Detect which cell encompasses the target text, then output its [X, Y] center coordinate. 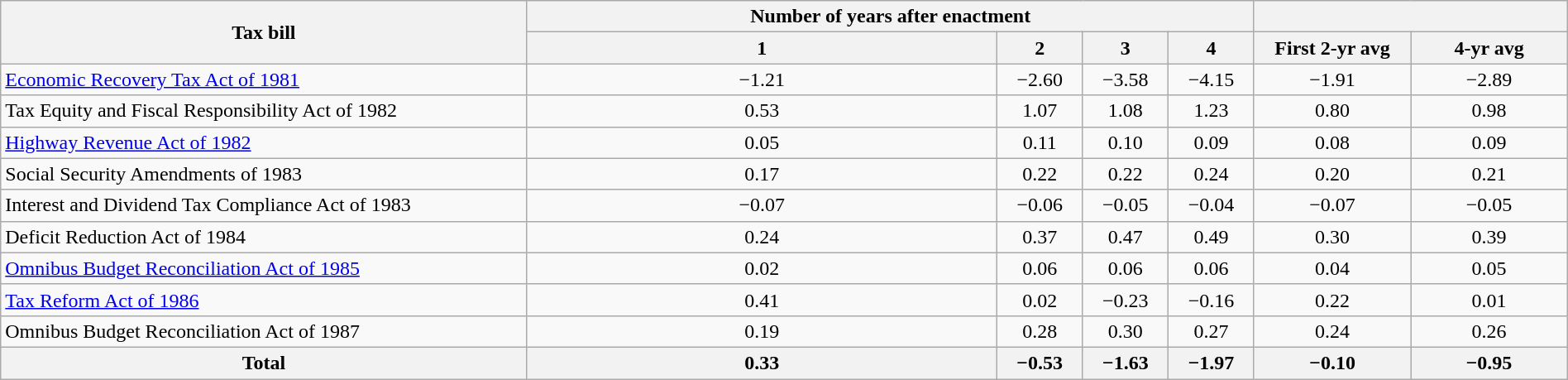
0.98 [1489, 111]
Social Security Amendments of 1983 [264, 174]
−2.60 [1040, 79]
0.53 [762, 111]
0.80 [1331, 111]
−1.91 [1331, 79]
−1.63 [1126, 363]
0.19 [762, 331]
−0.23 [1126, 300]
1 [762, 48]
0.01 [1489, 300]
−1.97 [1212, 363]
−0.53 [1040, 363]
0.33 [762, 363]
1.23 [1212, 111]
0.28 [1040, 331]
2 [1040, 48]
0.17 [762, 174]
Deficit Reduction Act of 1984 [264, 237]
Tax Reform Act of 1986 [264, 300]
Tax bill [264, 32]
0.21 [1489, 174]
0.20 [1331, 174]
0.11 [1040, 142]
−4.15 [1212, 79]
3 [1126, 48]
−1.21 [762, 79]
−0.06 [1040, 205]
−0.16 [1212, 300]
0.10 [1126, 142]
Total [264, 363]
0.08 [1331, 142]
−0.10 [1331, 363]
−3.58 [1126, 79]
0.37 [1040, 237]
0.26 [1489, 331]
−0.95 [1489, 363]
Number of years after enactment [890, 17]
First 2-yr avg [1331, 48]
Omnibus Budget Reconciliation Act of 1985 [264, 268]
Tax Equity and Fiscal Responsibility Act of 1982 [264, 111]
0.04 [1331, 268]
4-yr avg [1489, 48]
4 [1212, 48]
1.07 [1040, 111]
−2.89 [1489, 79]
−0.04 [1212, 205]
0.49 [1212, 237]
0.39 [1489, 237]
0.27 [1212, 331]
Economic Recovery Tax Act of 1981 [264, 79]
0.47 [1126, 237]
0.41 [762, 300]
Interest and Dividend Tax Compliance Act of 1983 [264, 205]
1.08 [1126, 111]
Omnibus Budget Reconciliation Act of 1987 [264, 331]
Highway Revenue Act of 1982 [264, 142]
